Find where the given text appears and provide that cell's center as [X, Y] coordinate. 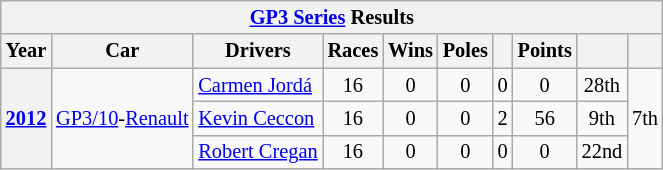
Car [122, 51]
Poles [466, 51]
56 [545, 118]
Year [26, 51]
Points [545, 51]
22nd [602, 152]
Drivers [258, 51]
Robert Cregan [258, 152]
7th [645, 118]
GP3 Series Results [332, 17]
2 [503, 118]
2012 [26, 118]
Kevin Ceccon [258, 118]
GP3/10-Renault [122, 118]
Races [354, 51]
9th [602, 118]
Wins [410, 51]
28th [602, 85]
Carmen Jordá [258, 85]
